Return the (X, Y) coordinate for the center point of the cell that contains the specified text.  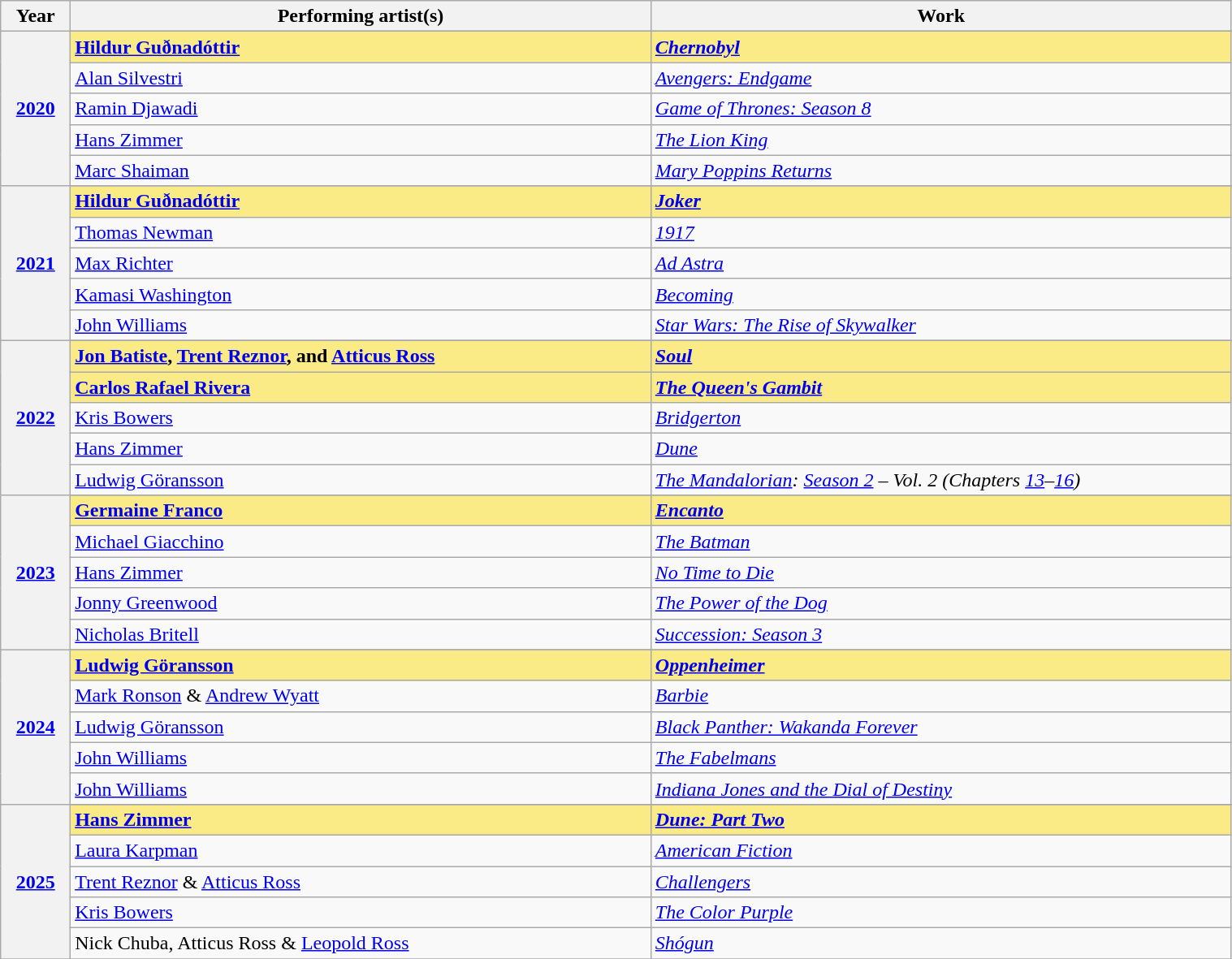
Nick Chuba, Atticus Ross & Leopold Ross (361, 944)
Joker (940, 201)
Becoming (940, 294)
The Mandalorian: Season 2 – Vol. 2 (Chapters 13–16) (940, 480)
Kamasi Washington (361, 294)
2022 (36, 417)
Encanto (940, 511)
Trent Reznor & Atticus Ross (361, 881)
Mary Poppins Returns (940, 171)
Mark Ronson & Andrew Wyatt (361, 696)
Nicholas Britell (361, 634)
The Batman (940, 542)
Marc Shaiman (361, 171)
Indiana Jones and the Dial of Destiny (940, 788)
Alan Silvestri (361, 78)
2023 (36, 572)
Ad Astra (940, 263)
Game of Thrones: Season 8 (940, 109)
Dune (940, 449)
Germaine Franco (361, 511)
Challengers (940, 881)
Succession: Season 3 (940, 634)
Performing artist(s) (361, 16)
The Power of the Dog (940, 603)
Carlos Rafael Rivera (361, 387)
Michael Giacchino (361, 542)
Oppenheimer (940, 665)
Laura Karpman (361, 850)
American Fiction (940, 850)
Avengers: Endgame (940, 78)
The Color Purple (940, 913)
Bridgerton (940, 418)
Work (940, 16)
2024 (36, 727)
Jonny Greenwood (361, 603)
The Queen's Gambit (940, 387)
Thomas Newman (361, 232)
Ramin Djawadi (361, 109)
Dune: Part Two (940, 819)
Shógun (940, 944)
Jon Batiste, Trent Reznor, and Atticus Ross (361, 356)
Chernobyl (940, 47)
The Lion King (940, 140)
Barbie (940, 696)
1917 (940, 232)
Soul (940, 356)
Star Wars: The Rise of Skywalker (940, 325)
2025 (36, 881)
Year (36, 16)
No Time to Die (940, 572)
2020 (36, 109)
Black Panther: Wakanda Forever (940, 727)
Max Richter (361, 263)
2021 (36, 263)
The Fabelmans (940, 758)
